Return (x, y) of the center of cell containing provided text 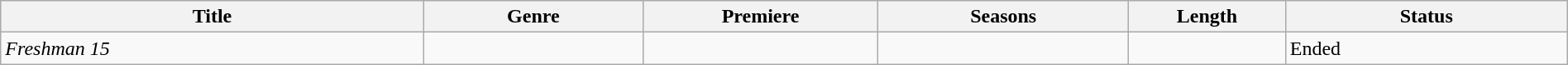
Seasons (1004, 17)
Freshman 15 (213, 48)
Genre (533, 17)
Premiere (760, 17)
Status (1426, 17)
Title (213, 17)
Ended (1426, 48)
Length (1207, 17)
